Locate the cell with the specified text and output its [X, Y] center coordinate. 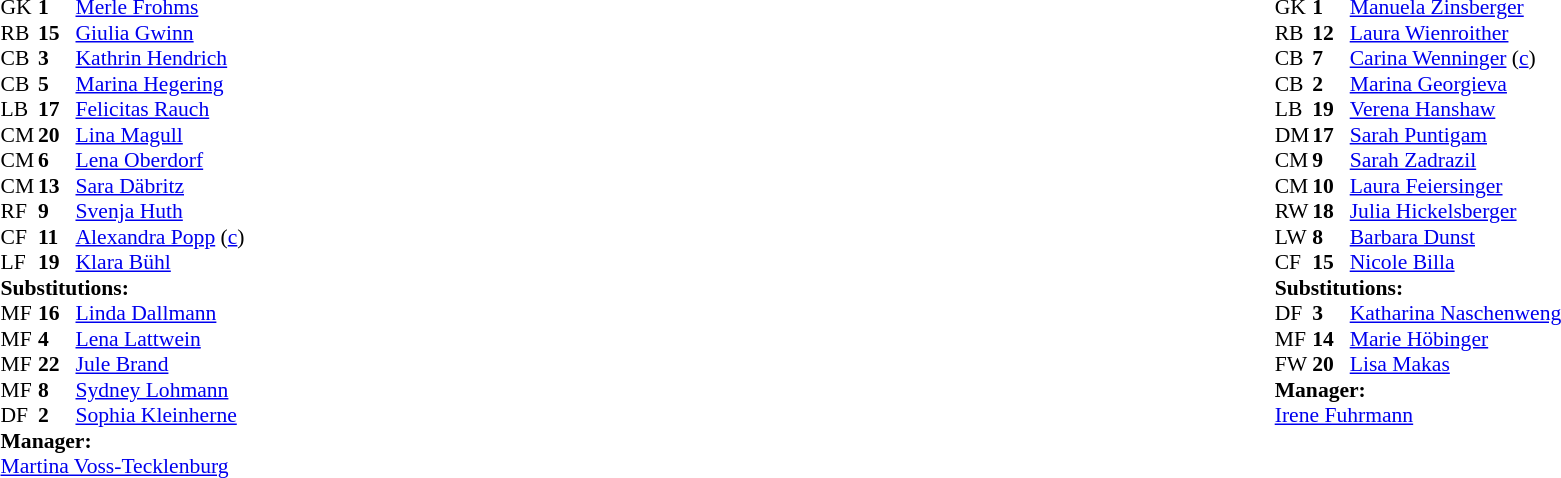
LW [1294, 237]
16 [57, 313]
14 [1331, 339]
RW [1294, 211]
Svenja Huth [160, 211]
Lena Lattwein [160, 339]
5 [57, 84]
11 [57, 237]
Linda Dallmann [160, 313]
Sara Däbritz [160, 186]
Jule Brand [160, 365]
Alexandra Popp (c) [160, 237]
22 [57, 365]
12 [1331, 33]
Manager: [122, 441]
RF [19, 211]
7 [1331, 59]
FW [1294, 365]
Lina Magull [160, 135]
4 [57, 339]
LF [19, 263]
Lena Oberdorf [160, 161]
Felicitas Rauch [160, 109]
10 [1331, 186]
Sophia Kleinherne [160, 415]
Giulia Gwinn [160, 33]
6 [57, 161]
Klara Bühl [160, 263]
Substitutions: [122, 288]
DM [1294, 135]
Kathrin Hendrich [160, 59]
Sydney Lohmann [160, 390]
13 [57, 186]
18 [1331, 211]
Marina Hegering [160, 84]
